From the cell containing the given text, extract its center point as [X, Y] coordinate. 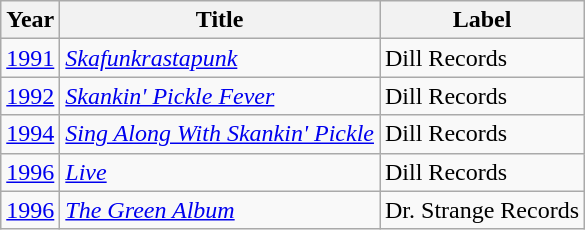
The Green Album [220, 210]
1994 [30, 134]
1991 [30, 58]
Skafunkrastapunk [220, 58]
Label [482, 20]
Title [220, 20]
Skankin' Pickle Fever [220, 96]
Year [30, 20]
Sing Along With Skankin' Pickle [220, 134]
Dr. Strange Records [482, 210]
Live [220, 172]
1992 [30, 96]
